Output the (X, Y) coordinate of the center of the cell containing the given text.  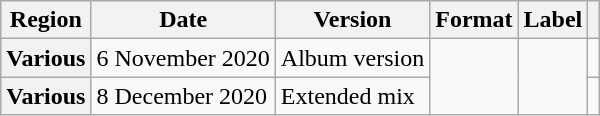
Date (183, 20)
Extended mix (352, 96)
Label (553, 20)
Region (46, 20)
Version (352, 20)
Album version (352, 58)
Format (474, 20)
6 November 2020 (183, 58)
8 December 2020 (183, 96)
